Determine the (X, Y) coordinate at the center of the cell enclosing the given text.  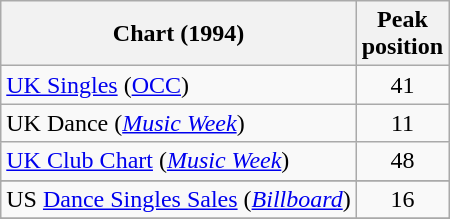
UK Dance (Music Week) (178, 123)
UK Singles (OCC) (178, 85)
41 (402, 85)
Chart (1994) (178, 34)
16 (402, 199)
48 (402, 161)
US Dance Singles Sales (Billboard) (178, 199)
Peakposition (402, 34)
UK Club Chart (Music Week) (178, 161)
11 (402, 123)
